Find where the given text appears and provide that cell's center as (x, y) coordinate. 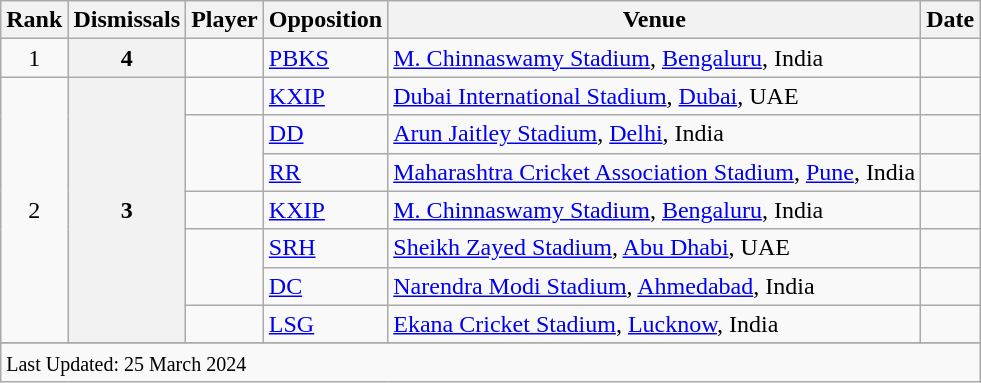
PBKS (325, 58)
LSG (325, 324)
SRH (325, 248)
Last Updated: 25 March 2024 (490, 362)
Arun Jaitley Stadium, Delhi, India (654, 134)
DC (325, 286)
Dubai International Stadium, Dubai, UAE (654, 96)
Dismissals (127, 20)
Rank (34, 20)
Ekana Cricket Stadium, Lucknow, India (654, 324)
Maharashtra Cricket Association Stadium, Pune, India (654, 172)
4 (127, 58)
Date (950, 20)
RR (325, 172)
3 (127, 210)
Sheikh Zayed Stadium, Abu Dhabi, UAE (654, 248)
DD (325, 134)
Narendra Modi Stadium, Ahmedabad, India (654, 286)
Opposition (325, 20)
2 (34, 210)
Player (225, 20)
Venue (654, 20)
1 (34, 58)
